Detect which cell encompasses the target text, then output its [x, y] center coordinate. 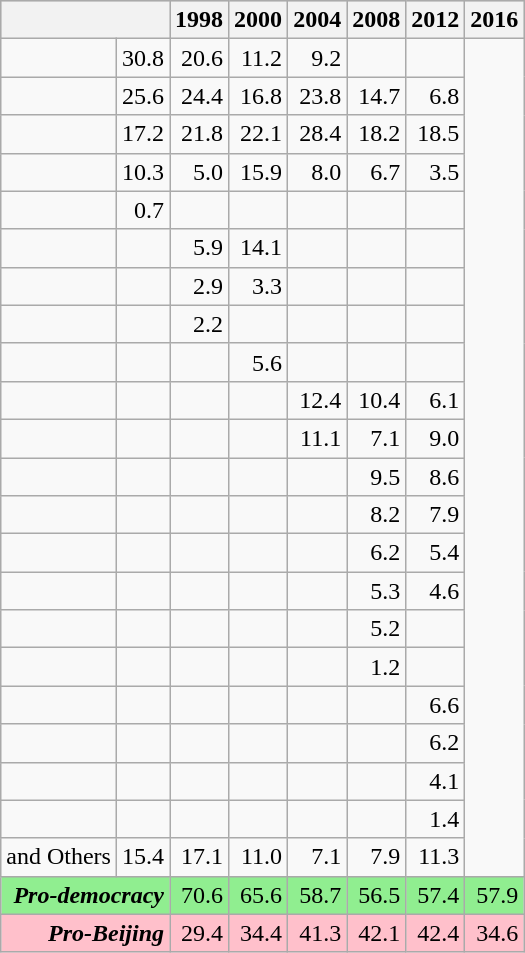
29.4 [200, 933]
6.1 [436, 400]
28.4 [318, 134]
5.6 [258, 362]
and Others [59, 857]
17.2 [142, 134]
14.7 [376, 96]
25.6 [142, 96]
4.6 [436, 591]
14.1 [258, 248]
42.4 [436, 933]
11.1 [318, 438]
58.7 [318, 895]
9.2 [318, 58]
10.3 [142, 172]
6.7 [376, 172]
42.1 [376, 933]
9.5 [376, 477]
15.4 [142, 857]
10.4 [376, 400]
4.1 [436, 781]
22.1 [258, 134]
70.6 [200, 895]
18.2 [376, 134]
41.3 [318, 933]
5.3 [376, 591]
11.3 [436, 857]
5.9 [200, 248]
15.9 [258, 172]
11.2 [258, 58]
21.8 [200, 134]
3.5 [436, 172]
2.2 [200, 324]
20.6 [200, 58]
2012 [436, 20]
34.6 [494, 933]
17.1 [200, 857]
5.4 [436, 553]
57.9 [494, 895]
1.4 [436, 819]
Pro-democracy [86, 895]
Pro-Beijing [86, 933]
8.6 [436, 477]
8.0 [318, 172]
0.7 [142, 210]
11.0 [258, 857]
5.0 [200, 172]
24.4 [200, 96]
18.5 [436, 134]
9.0 [436, 438]
34.4 [258, 933]
30.8 [142, 58]
6.8 [436, 96]
1998 [200, 20]
12.4 [318, 400]
65.6 [258, 895]
2016 [494, 20]
16.8 [258, 96]
1.2 [376, 667]
8.2 [376, 515]
56.5 [376, 895]
2.9 [200, 286]
3.3 [258, 286]
6.6 [436, 705]
5.2 [376, 629]
2004 [318, 20]
2008 [376, 20]
57.4 [436, 895]
2000 [258, 20]
23.8 [318, 96]
